Search for the cell housing the specified text and yield its (x, y) center coordinate. 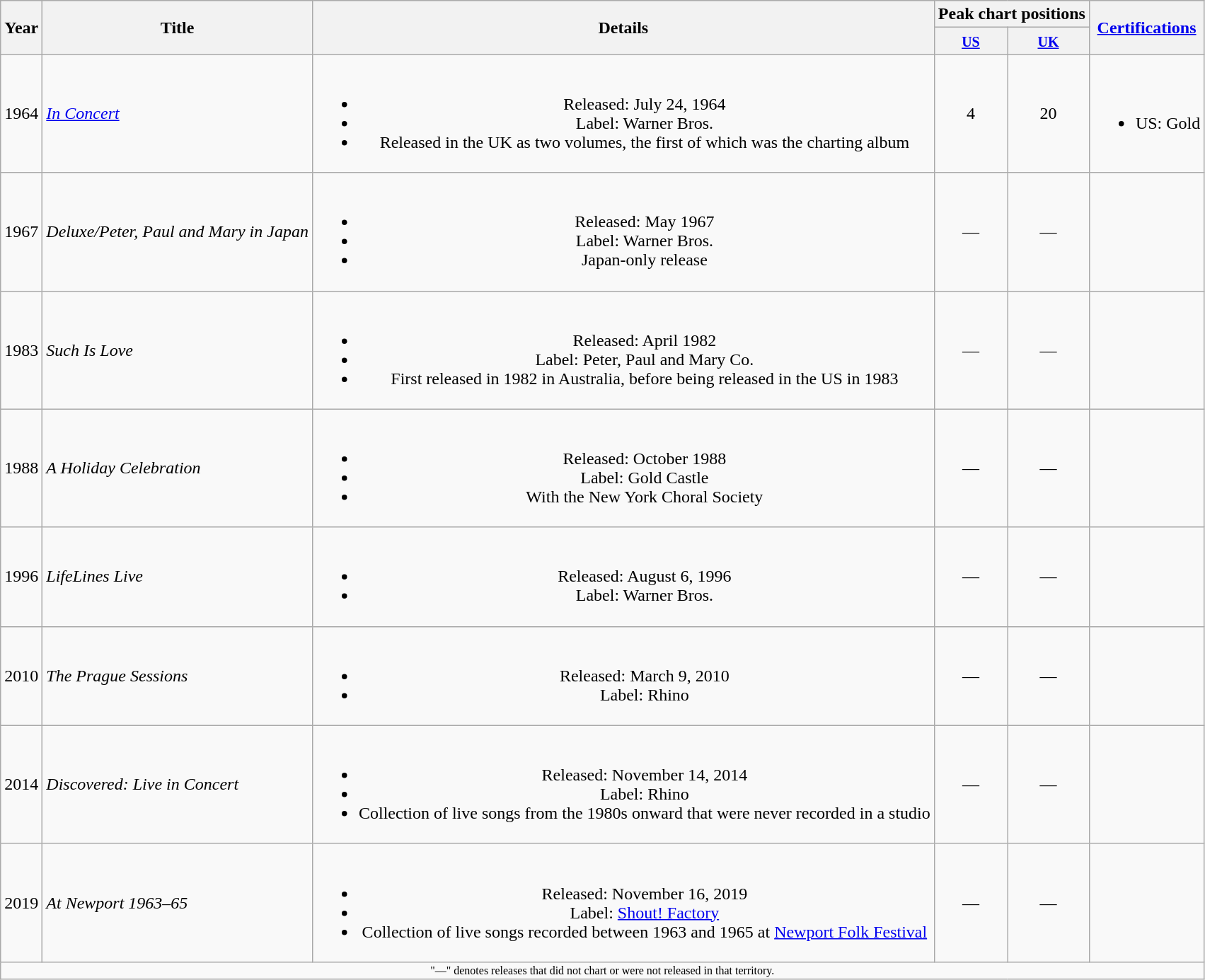
Such Is Love (178, 350)
Released: May 1967Label: Warner Bros.Japan-only release (623, 232)
4 (971, 113)
1967 (21, 232)
Certifications (1146, 28)
Year (21, 28)
Discovered: Live in Concert (178, 784)
2019 (21, 903)
1964 (21, 113)
The Prague Sessions (178, 676)
"—" denotes releases that did not chart or were not released in that territory. (603, 970)
Released: July 24, 1964Label: Warner Bros.Released in the UK as two volumes, the first of which was the charting album (623, 113)
At Newport 1963–65 (178, 903)
A Holiday Celebration (178, 468)
US (971, 41)
Peak chart positions (1012, 14)
1988 (21, 468)
Title (178, 28)
US: Gold (1146, 113)
UK (1049, 41)
Released: November 16, 2019Label: Shout! FactoryCollection of live songs recorded between 1963 and 1965 at Newport Folk Festival (623, 903)
In Concert (178, 113)
Released: March 9, 2010Label: Rhino (623, 676)
LifeLines Live (178, 577)
2014 (21, 784)
Deluxe/Peter, Paul and Mary in Japan (178, 232)
Released: November 14, 2014Label: RhinoCollection of live songs from the 1980s onward that were never recorded in a studio (623, 784)
Released: August 6, 1996Label: Warner Bros. (623, 577)
Details (623, 28)
1983 (21, 350)
1996 (21, 577)
Released: October 1988Label: Gold CastleWith the New York Choral Society (623, 468)
20 (1049, 113)
2010 (21, 676)
Released: April 1982Label: Peter, Paul and Mary Co.First released in 1982 in Australia, before being released in the US in 1983 (623, 350)
